Capture the cell that displays the provided text and extract its [x, y] central coordinate. 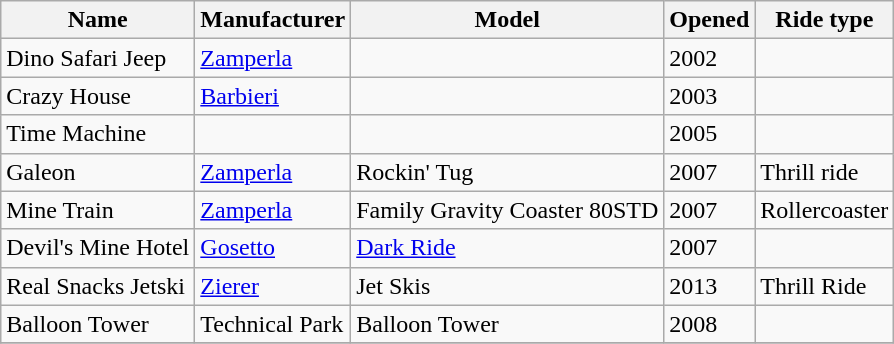
Dark Ride [508, 248]
Crazy House [98, 96]
Opened [710, 20]
Manufacturer [273, 20]
Time Machine [98, 134]
Name [98, 20]
Barbieri [273, 96]
2003 [710, 96]
2013 [710, 286]
Zierer [273, 286]
Thrill ride [824, 172]
2002 [710, 58]
Technical Park [273, 324]
Rollercoaster [824, 210]
2008 [710, 324]
Family Gravity Coaster 80STD [508, 210]
Gosetto [273, 248]
Mine Train [98, 210]
Jet Skis [508, 286]
Rockin' Tug [508, 172]
2005 [710, 134]
Model [508, 20]
Devil's Mine Hotel [98, 248]
Ride type [824, 20]
Real Snacks Jetski [98, 286]
Galeon [98, 172]
Thrill Ride [824, 286]
Dino Safari Jeep [98, 58]
